Find where the given text appears and provide that cell's center as [x, y] coordinate. 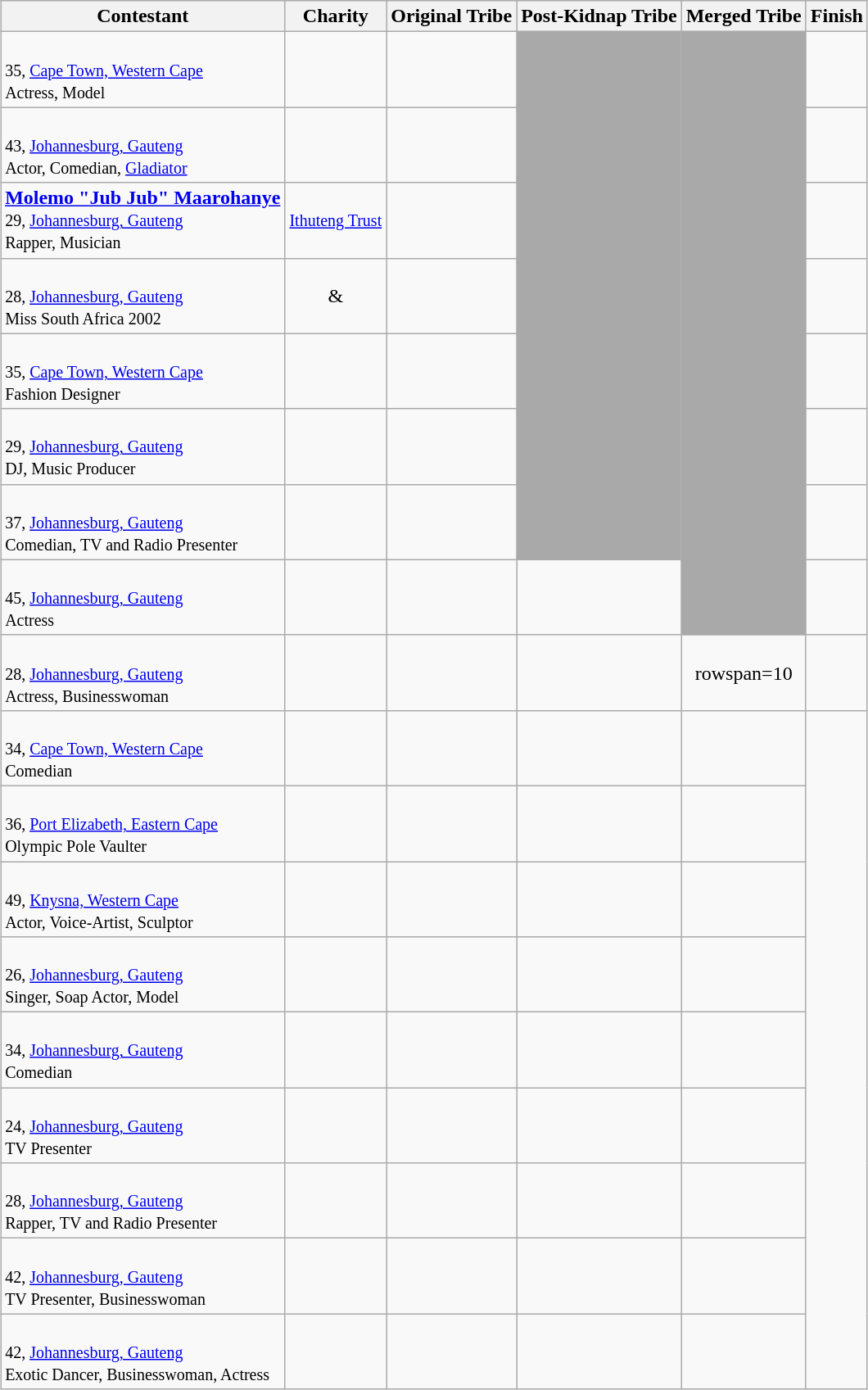
45, Johannesburg, GautengActress [142, 597]
36, Port Elizabeth, Eastern CapeOlympic Pole Vaulter [142, 823]
Charity [336, 16]
28, Johannesburg, GautengActress, Businesswoman [142, 672]
Post-Kidnap Tribe [599, 16]
24, Johannesburg, GautengTV Presenter [142, 1125]
28, Johannesburg, GautengMiss South Africa 2002 [142, 296]
49, Knysna, Western CapeActor, Voice-Artist, Sculptor [142, 899]
34, Johannesburg, GautengComedian [142, 1050]
Merged Tribe [744, 16]
Contestant [142, 16]
42, Johannesburg, GautengTV Presenter, Businesswoman [142, 1276]
& [336, 296]
35, Cape Town, Western CapeActress, Model [142, 70]
Molemo "Jub Jub" Maarohanye29, Johannesburg, GautengRapper, Musician [142, 220]
34, Cape Town, Western CapeComedian [142, 748]
29, Johannesburg, GautengDJ, Music Producer [142, 446]
Finish [837, 16]
42, Johannesburg, GautengExotic Dancer, Businesswoman, Actress [142, 1352]
37, Johannesburg, GautengComedian, TV and Radio Presenter [142, 522]
28, Johannesburg, GautengRapper, TV and Radio Presenter [142, 1201]
26, Johannesburg, GautengSinger, Soap Actor, Model [142, 975]
Original Tribe [452, 16]
Ithuteng Trust [336, 220]
43, Johannesburg, GautengActor, Comedian, Gladiator [142, 145]
rowspan=10 [744, 672]
35, Cape Town, Western CapeFashion Designer [142, 371]
